Scan for the cell matching the given text and deliver its [x, y] coordinate at center. 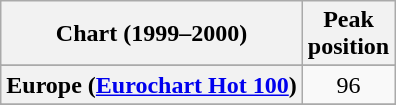
Peakposition [348, 34]
Chart (1999–2000) [152, 34]
96 [348, 85]
Europe (Eurochart Hot 100) [152, 85]
